Identify which cell holds the provided text, then report its [x, y] central coordinate. 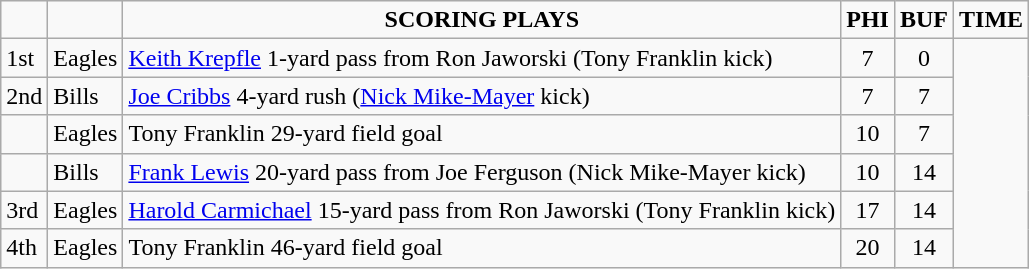
3rd [24, 210]
Tony Franklin 29-yard field goal [482, 134]
PHI [868, 20]
20 [868, 248]
0 [924, 58]
1st [24, 58]
BUF [924, 20]
SCORING PLAYS [482, 20]
Tony Franklin 46-yard field goal [482, 248]
Frank Lewis 20-yard pass from Joe Ferguson (Nick Mike-Mayer kick) [482, 172]
Harold Carmichael 15-yard pass from Ron Jaworski (Tony Franklin kick) [482, 210]
2nd [24, 96]
TIME [992, 20]
17 [868, 210]
Keith Krepfle 1-yard pass from Ron Jaworski (Tony Franklin kick) [482, 58]
Joe Cribbs 4-yard rush (Nick Mike-Mayer kick) [482, 96]
4th [24, 248]
